Search for the cell housing the specified text and yield its (X, Y) center coordinate. 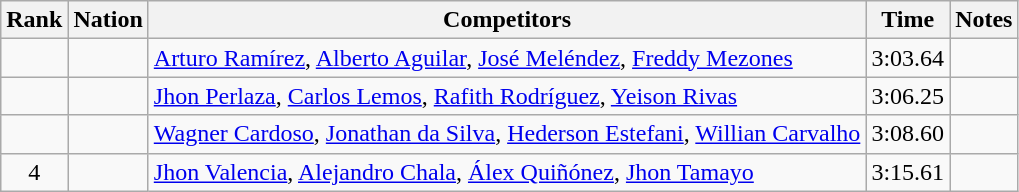
3:15.61 (908, 172)
Notes (984, 20)
3:06.25 (908, 96)
Competitors (507, 20)
3:08.60 (908, 134)
4 (34, 172)
Jhon Perlaza, Carlos Lemos, Rafith Rodríguez, Yeison Rivas (507, 96)
Jhon Valencia, Alejandro Chala, Álex Quiñónez, Jhon Tamayo (507, 172)
Nation (108, 20)
3:03.64 (908, 58)
Wagner Cardoso, Jonathan da Silva, Hederson Estefani, Willian Carvalho (507, 134)
Time (908, 20)
Rank (34, 20)
Arturo Ramírez, Alberto Aguilar, José Meléndez, Freddy Mezones (507, 58)
